Locate the cell with the specified text and output its (x, y) center coordinate. 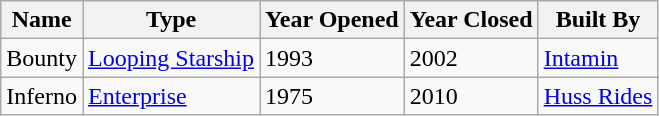
2002 (471, 58)
1993 (332, 58)
Looping Starship (170, 58)
Built By (598, 20)
1975 (332, 96)
Intamin (598, 58)
2010 (471, 96)
Enterprise (170, 96)
Type (170, 20)
Year Closed (471, 20)
Huss Rides (598, 96)
Name (42, 20)
Inferno (42, 96)
Bounty (42, 58)
Year Opened (332, 20)
